Locate the cell with the specified text and output its (x, y) center coordinate. 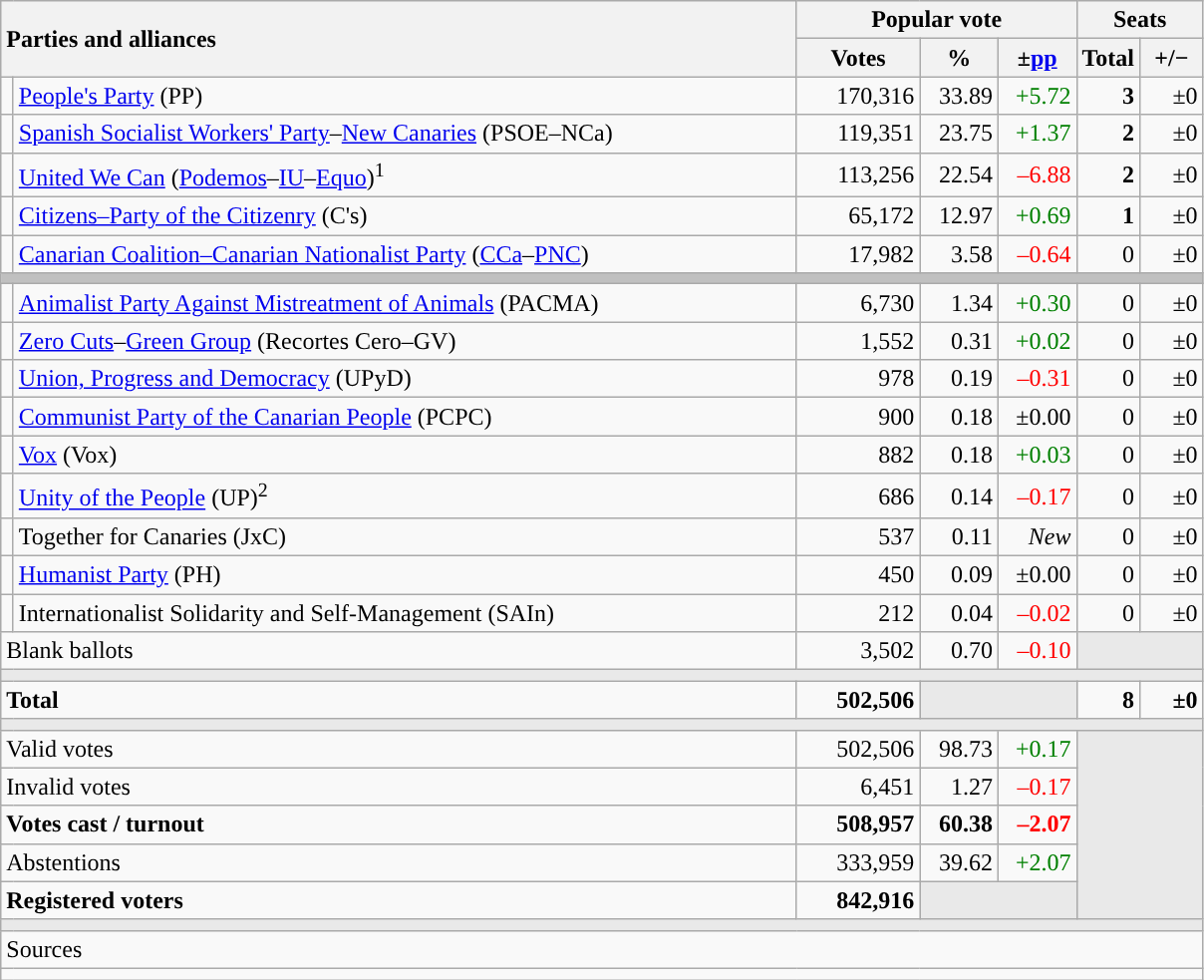
3.58 (959, 254)
0.09 (959, 575)
Animalist Party Against Mistreatment of Animals (PACMA) (405, 303)
Registered voters (399, 900)
12.97 (959, 216)
+1.37 (1037, 134)
98.73 (959, 749)
+/− (1172, 58)
0.31 (959, 341)
1.27 (959, 787)
1 (1108, 216)
882 (858, 455)
+0.30 (1037, 303)
+0.03 (1037, 455)
1.34 (959, 303)
Spanish Socialist Workers' Party–New Canaries (PSOE–NCa) (405, 134)
–0.64 (1037, 254)
60.38 (959, 824)
39.62 (959, 862)
0.19 (959, 379)
333,959 (858, 862)
Canarian Coalition–Canarian Nationalist Party (CCa–PNC) (405, 254)
Citizens–Party of the Citizenry (C's) (405, 216)
Communist Party of the Canarian People (PCPC) (405, 417)
+2.07 (1037, 862)
Invalid votes (399, 787)
0.11 (959, 537)
People's Party (PP) (405, 96)
450 (858, 575)
+0.17 (1037, 749)
Zero Cuts–Green Group (Recortes Cero–GV) (405, 341)
508,957 (858, 824)
–2.07 (1037, 824)
Internationalist Solidarity and Self-Management (SAIn) (405, 613)
0.70 (959, 651)
–0.31 (1037, 379)
0.14 (959, 496)
65,172 (858, 216)
6,451 (858, 787)
+5.72 (1037, 96)
Together for Canaries (JxC) (405, 537)
Union, Progress and Democracy (UPyD) (405, 379)
Votes (858, 58)
900 (858, 417)
Parties and alliances (399, 39)
119,351 (858, 134)
537 (858, 537)
1,552 (858, 341)
Blank ballots (399, 651)
Votes cast / turnout (399, 824)
23.75 (959, 134)
170,316 (858, 96)
+0.69 (1037, 216)
17,982 (858, 254)
New (1037, 537)
United We Can (Podemos–IU–Equo)1 (405, 175)
113,256 (858, 175)
Unity of the People (UP)2 (405, 496)
+0.02 (1037, 341)
3 (1108, 96)
–0.10 (1037, 651)
686 (858, 496)
842,916 (858, 900)
33.89 (959, 96)
8 (1108, 700)
212 (858, 613)
978 (858, 379)
Valid votes (399, 749)
Humanist Party (PH) (405, 575)
0.04 (959, 613)
Sources (602, 949)
3,502 (858, 651)
Seats (1140, 20)
–0.02 (1037, 613)
–6.88 (1037, 175)
±pp (1037, 58)
% (959, 58)
22.54 (959, 175)
Popular vote (937, 20)
Abstentions (399, 862)
Vox (Vox) (405, 455)
6,730 (858, 303)
